Return [X, Y] of the center of cell containing provided text 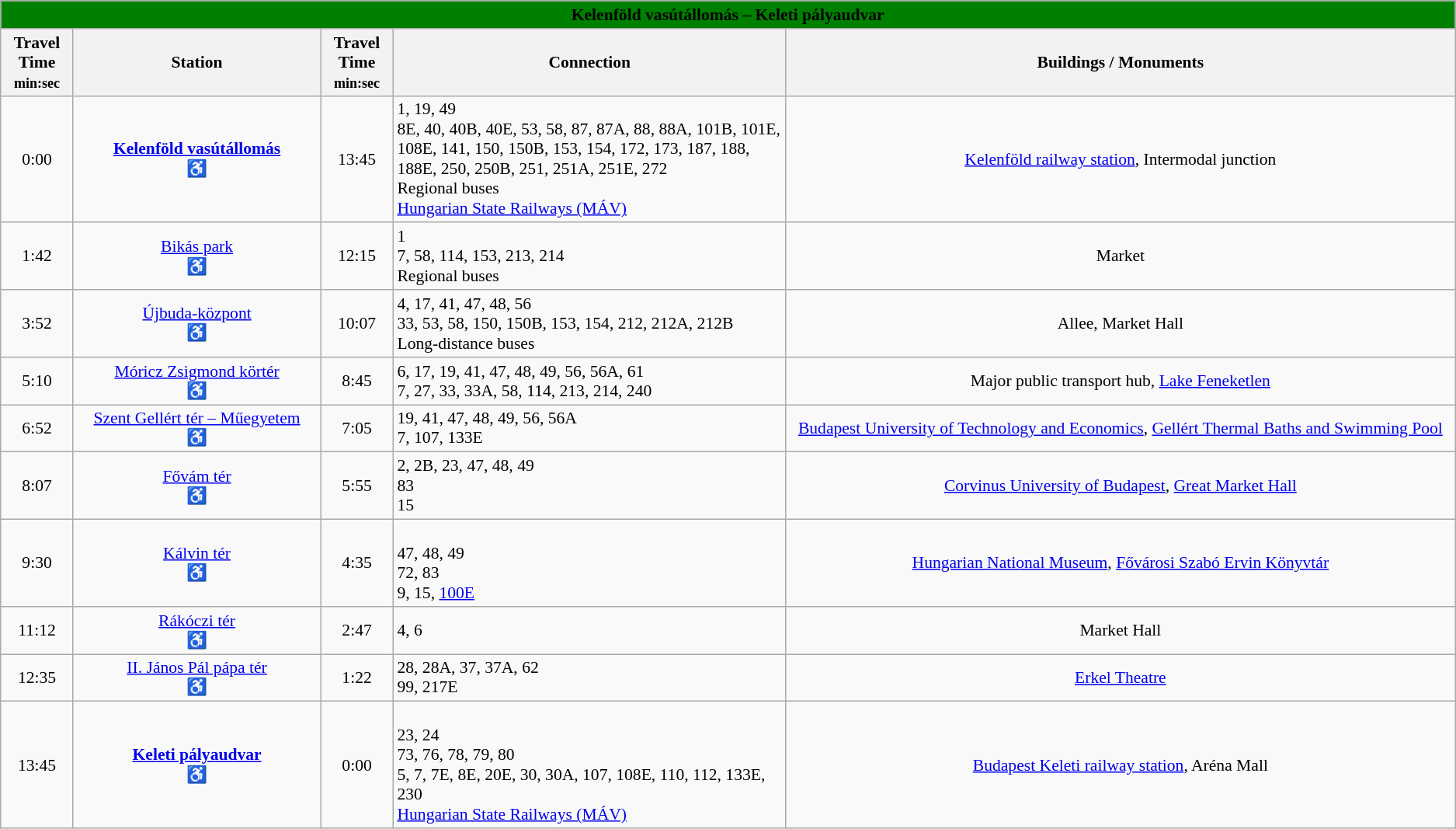
Station [196, 62]
19, 41, 47, 48, 49, 56, 56A 7, 107, 133E [589, 429]
Rákóczi tér ♿ [196, 631]
6, 17, 19, 41, 47, 48, 49, 56, 56A, 61 7, 27, 33, 33A, 58, 114, 213, 214, 240 [589, 381]
5:10 [37, 381]
9:30 [37, 563]
Buildings / Monuments [1121, 62]
Allee, Market Hall [1121, 323]
Kelenföld vasútállomás ♿ [196, 158]
3:52 [37, 323]
12:15 [357, 256]
Budapest University of Technology and Economics, Gellért Thermal Baths and Swimming Pool [1121, 429]
8:07 [37, 486]
Fővám tér ♿ [196, 486]
Móricz Zsigmond körtér ♿ [196, 381]
2, 2B, 23, 47, 48, 49 83 15 [589, 486]
1:42 [37, 256]
Keleti pályaudvar ♿ [196, 765]
5:55 [357, 486]
4:35 [357, 563]
Corvinus University of Budapest, Great Market Hall [1121, 486]
1:22 [357, 677]
II. János Pál pápa tér ♿ [196, 677]
2:47 [357, 631]
Kálvin tér ♿ [196, 563]
4, 17, 41, 47, 48, 56 33, 53, 58, 150, 150B, 153, 154, 212, 212A, 212B Long-distance buses [589, 323]
Budapest Keleti railway station, Aréna Mall [1121, 765]
8:45 [357, 381]
Kelenföld railway station, Intermodal junction [1121, 158]
Market Hall [1121, 631]
10:07 [357, 323]
Szent Gellért tér – Műegyetem ♿ [196, 429]
Major public transport hub, Lake Feneketlen [1121, 381]
Connection [589, 62]
23, 24 73, 76, 78, 79, 80 5, 7, 7E, 8E, 20E, 30, 30A, 107, 108E, 110, 112, 133E, 230 Hungarian State Railways (MÁV) [589, 765]
7:05 [357, 429]
Újbuda-központ ♿ [196, 323]
12:35 [37, 677]
11:12 [37, 631]
Hungarian National Museum, Fővárosi Szabó Ervin Könyvtár [1121, 563]
Kelenföld vasútállomás – Keleti pályaudvar [728, 15]
Market [1121, 256]
1 7, 58, 114, 153, 213, 214 Regional buses [589, 256]
4, 6 [589, 631]
6:52 [37, 429]
Erkel Theatre [1121, 677]
47, 48, 49 72, 83 9, 15, 100E [589, 563]
Bikás park ♿ [196, 256]
28, 28A, 37, 37A, 62 99, 217E [589, 677]
